From the cell containing the given text, extract its center point as (X, Y) coordinate. 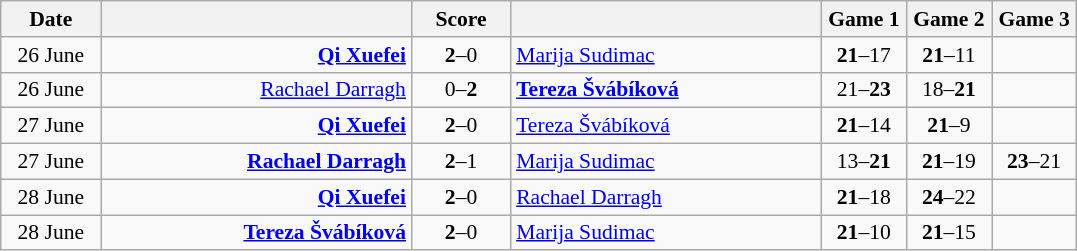
2–1 (461, 162)
21–10 (864, 233)
Date (51, 19)
21–19 (948, 162)
21–18 (864, 197)
21–15 (948, 233)
21–23 (864, 90)
Score (461, 19)
21–11 (948, 55)
24–22 (948, 197)
18–21 (948, 90)
13–21 (864, 162)
Game 2 (948, 19)
21–9 (948, 126)
23–21 (1034, 162)
21–14 (864, 126)
0–2 (461, 90)
Game 3 (1034, 19)
21–17 (864, 55)
Game 1 (864, 19)
